Return (x, y) of the center of cell containing provided text 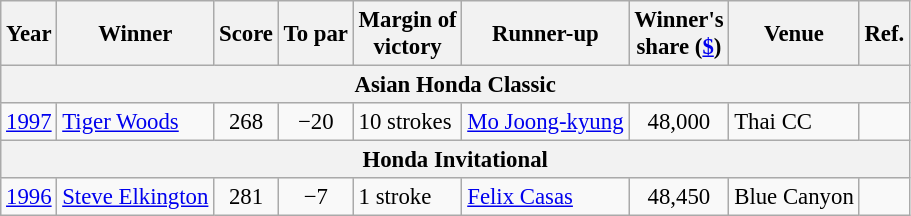
1996 (29, 197)
Honda Invitational (456, 160)
Steve Elkington (136, 197)
Venue (794, 34)
Runner-up (546, 34)
−20 (316, 122)
Mo Joong-kyung (546, 122)
Tiger Woods (136, 122)
Year (29, 34)
Ref. (884, 34)
Blue Canyon (794, 197)
Score (246, 34)
281 (246, 197)
1 stroke (408, 197)
1997 (29, 122)
268 (246, 122)
Winner (136, 34)
48,000 (679, 122)
−7 (316, 197)
Margin ofvictory (408, 34)
48,450 (679, 197)
10 strokes (408, 122)
Asian Honda Classic (456, 85)
Felix Casas (546, 197)
Winner'sshare ($) (679, 34)
To par (316, 34)
Thai CC (794, 122)
